Return the (X, Y) coordinate for the center point of the cell that contains the specified text.  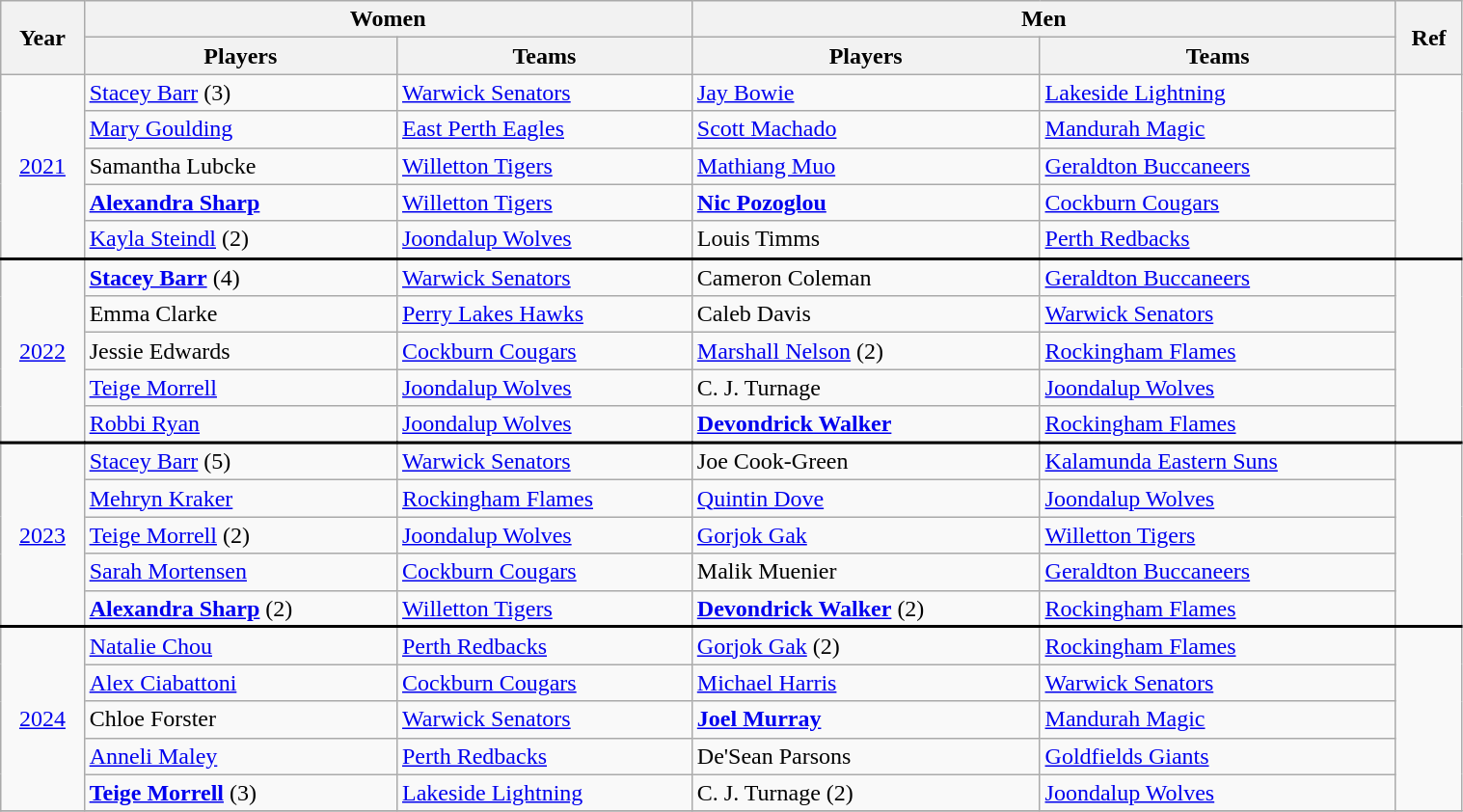
Joel Murray (866, 719)
Devondrick Walker (2) (866, 609)
Year (42, 38)
Alexandra Sharp (240, 203)
Anneli Maley (240, 756)
Gorjok Gak (2) (866, 646)
Joe Cook-Green (866, 461)
Marshall Nelson (2) (866, 351)
Teige Morrell (3) (240, 793)
Louis Timms (866, 239)
East Perth Eagles (544, 129)
Stacey Barr (3) (240, 93)
Samantha Lubcke (240, 166)
C. J. Turnage (866, 388)
Quintin Dove (866, 499)
Teige Morrell (240, 388)
Women (388, 19)
2023 (42, 534)
Mathiang Muo (866, 166)
Natalie Chou (240, 646)
2022 (42, 351)
Kalamunda Eastern Suns (1217, 461)
Chloe Forster (240, 719)
Caleb Davis (866, 314)
Cameron Coleman (866, 278)
Mehryn Kraker (240, 499)
De'Sean Parsons (866, 756)
Devondrick Walker (866, 424)
Jessie Edwards (240, 351)
C. J. Turnage (2) (866, 793)
Perry Lakes Hawks (544, 314)
Men (1043, 19)
Alexandra Sharp (2) (240, 609)
Robbi Ryan (240, 424)
2024 (42, 719)
Stacey Barr (4) (240, 278)
Alex Ciabattoni (240, 683)
Mary Goulding (240, 129)
Nic Pozoglou (866, 203)
Kayla Steindl (2) (240, 239)
Gorjok Gak (866, 535)
Teige Morrell (2) (240, 535)
Malik Muenier (866, 572)
Sarah Mortensen (240, 572)
Goldfields Giants (1217, 756)
Emma Clarke (240, 314)
Michael Harris (866, 683)
Stacey Barr (5) (240, 461)
Jay Bowie (866, 93)
Ref (1429, 38)
2021 (42, 166)
Scott Machado (866, 129)
